Search for the cell housing the specified text and yield its [X, Y] center coordinate. 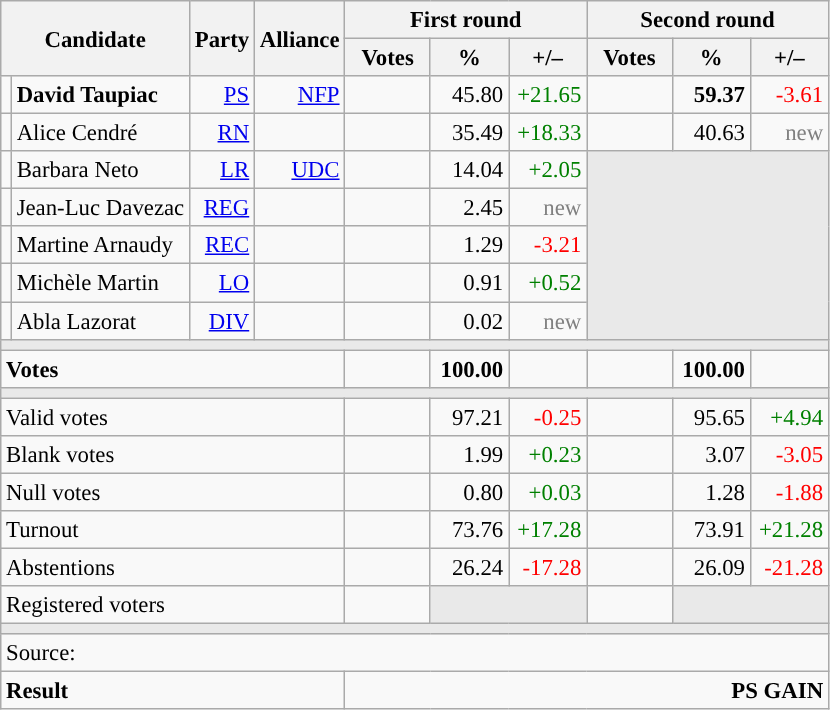
NFP [300, 95]
+0.23 [548, 455]
97.21 [469, 417]
PS GAIN [587, 691]
0.80 [469, 492]
95.65 [711, 417]
73.76 [469, 530]
DIV [222, 321]
First round [466, 20]
Registered voters [173, 605]
-0.25 [548, 417]
RN [222, 133]
REG [222, 208]
-3.21 [548, 245]
+21.65 [548, 95]
David Taupiac [100, 95]
Second round [708, 20]
1.99 [469, 455]
Alliance [300, 38]
+0.03 [548, 492]
1.28 [711, 492]
73.91 [711, 530]
0.02 [469, 321]
-3.05 [789, 455]
Party [222, 38]
+17.28 [548, 530]
Result [173, 691]
+0.52 [548, 283]
Candidate [96, 38]
Blank votes [173, 455]
-17.28 [548, 567]
45.80 [469, 95]
+4.94 [789, 417]
Turnout [173, 530]
REC [222, 245]
Null votes [173, 492]
-21.28 [789, 567]
+21.28 [789, 530]
Martine Arnaudy [100, 245]
UDC [300, 170]
+2.05 [548, 170]
LO [222, 283]
2.45 [469, 208]
Source: [415, 653]
Michèle Martin [100, 283]
-3.61 [789, 95]
26.09 [711, 567]
3.07 [711, 455]
35.49 [469, 133]
+18.33 [548, 133]
LR [222, 170]
-1.88 [789, 492]
0.91 [469, 283]
14.04 [469, 170]
Abstentions [173, 567]
Abla Lazorat [100, 321]
PS [222, 95]
59.37 [711, 95]
1.29 [469, 245]
Valid votes [173, 417]
Jean-Luc Davezac [100, 208]
Barbara Neto [100, 170]
Alice Cendré [100, 133]
26.24 [469, 567]
40.63 [711, 133]
